From the cell containing the given text, extract its center point as (x, y) coordinate. 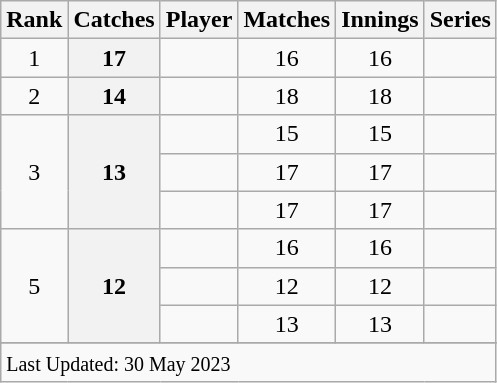
1 (34, 58)
Innings (380, 20)
Series (460, 20)
Last Updated: 30 May 2023 (249, 362)
Rank (34, 20)
5 (34, 286)
Catches (114, 20)
Matches (287, 20)
Player (199, 20)
3 (34, 172)
2 (34, 96)
14 (114, 96)
